Identify which cell holds the provided text, then report its [X, Y] central coordinate. 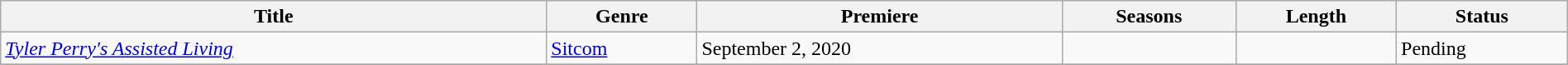
Sitcom [622, 48]
Pending [1482, 48]
Tyler Perry's Assisted Living [274, 48]
September 2, 2020 [880, 48]
Length [1316, 17]
Seasons [1149, 17]
Premiere [880, 17]
Title [274, 17]
Genre [622, 17]
Status [1482, 17]
